Find where the given text appears and provide that cell's center as (x, y) coordinate. 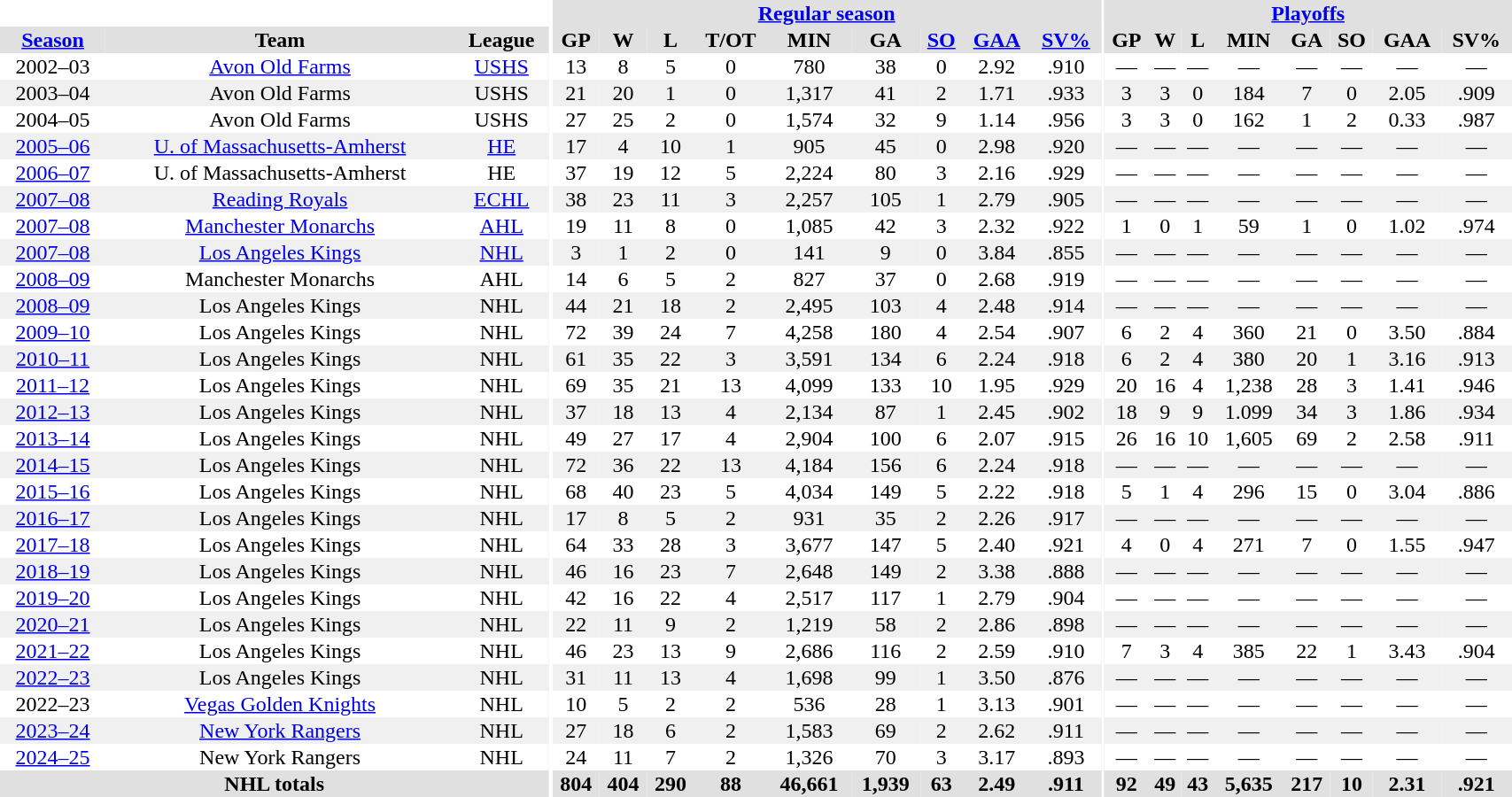
2.31 (1407, 784)
.974 (1476, 226)
180 (886, 332)
68 (576, 491)
2004–05 (53, 120)
2.98 (997, 146)
NHL totals (275, 784)
Season (53, 40)
92 (1127, 784)
2,648 (809, 571)
34 (1307, 412)
.884 (1476, 332)
2021–22 (53, 651)
44 (576, 306)
1,574 (809, 120)
931 (809, 518)
2006–07 (53, 173)
.946 (1476, 385)
.855 (1066, 252)
4,099 (809, 385)
1,605 (1249, 438)
3.04 (1407, 491)
2020–21 (53, 624)
.917 (1066, 518)
2,517 (809, 598)
2.86 (997, 624)
385 (1249, 651)
32 (886, 120)
162 (1249, 120)
1.95 (997, 385)
1,939 (886, 784)
2003–04 (53, 93)
1,317 (809, 93)
12 (670, 173)
2.59 (997, 651)
2,904 (809, 438)
116 (886, 651)
.934 (1476, 412)
2013–14 (53, 438)
2,224 (809, 173)
3,591 (809, 359)
2.68 (997, 279)
Regular season (826, 13)
3.84 (997, 252)
.905 (1066, 199)
4,034 (809, 491)
99 (886, 677)
1.86 (1407, 412)
2015–16 (53, 491)
58 (886, 624)
.886 (1476, 491)
2014–15 (53, 465)
3,677 (809, 545)
T/OT (732, 40)
1.71 (997, 93)
.876 (1066, 677)
2.48 (997, 306)
184 (1249, 93)
.909 (1476, 93)
1.099 (1249, 412)
Reading Royals (280, 199)
2.49 (997, 784)
.956 (1066, 120)
.922 (1066, 226)
2011–12 (53, 385)
1,698 (809, 677)
134 (886, 359)
36 (624, 465)
41 (886, 93)
1.55 (1407, 545)
2012–13 (53, 412)
1,219 (809, 624)
100 (886, 438)
.898 (1066, 624)
3.17 (997, 757)
43 (1198, 784)
2,257 (809, 199)
103 (886, 306)
2.58 (1407, 438)
.893 (1066, 757)
45 (886, 146)
2002–03 (53, 66)
404 (624, 784)
.920 (1066, 146)
156 (886, 465)
1,085 (809, 226)
2,686 (809, 651)
15 (1307, 491)
4,258 (809, 332)
2009–10 (53, 332)
33 (624, 545)
64 (576, 545)
.947 (1476, 545)
1,326 (809, 757)
1.02 (1407, 226)
.888 (1066, 571)
0.33 (1407, 120)
2,495 (809, 306)
2.07 (997, 438)
1,238 (1249, 385)
2.22 (997, 491)
Playoffs (1307, 13)
.901 (1066, 704)
296 (1249, 491)
.902 (1066, 412)
2.45 (997, 412)
2.16 (997, 173)
1.14 (997, 120)
.987 (1476, 120)
2010–11 (53, 359)
2019–20 (53, 598)
88 (732, 784)
4,184 (809, 465)
2,134 (809, 412)
.913 (1476, 359)
2024–25 (53, 757)
217 (1307, 784)
2016–17 (53, 518)
2.92 (997, 66)
1.41 (1407, 385)
536 (809, 704)
39 (624, 332)
380 (1249, 359)
Vegas Golden Knights (280, 704)
2.40 (997, 545)
290 (670, 784)
2018–19 (53, 571)
63 (942, 784)
26 (1127, 438)
827 (809, 279)
.919 (1066, 279)
.914 (1066, 306)
133 (886, 385)
780 (809, 66)
61 (576, 359)
105 (886, 199)
905 (809, 146)
360 (1249, 332)
.933 (1066, 93)
ECHL (501, 199)
2.62 (997, 731)
25 (624, 120)
.907 (1066, 332)
14 (576, 279)
117 (886, 598)
70 (886, 757)
80 (886, 173)
League (501, 40)
.915 (1066, 438)
3.38 (997, 571)
Team (280, 40)
2005–06 (53, 146)
1,583 (809, 731)
141 (809, 252)
2023–24 (53, 731)
40 (624, 491)
3.16 (1407, 359)
3.13 (997, 704)
2.26 (997, 518)
271 (1249, 545)
2.54 (997, 332)
2017–18 (53, 545)
5,635 (1249, 784)
46,661 (809, 784)
804 (576, 784)
147 (886, 545)
87 (886, 412)
2.05 (1407, 93)
31 (576, 677)
2.32 (997, 226)
59 (1249, 226)
3.43 (1407, 651)
